For the text-containing cell, return its midpoint in [x, y] coordinate format. 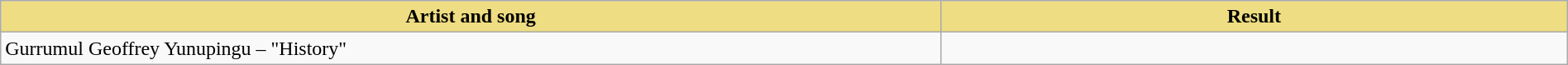
Gurrumul Geoffrey Yunupingu – "History" [471, 48]
Result [1254, 17]
Artist and song [471, 17]
